Output the (x, y) coordinate of the center of the cell containing the given text.  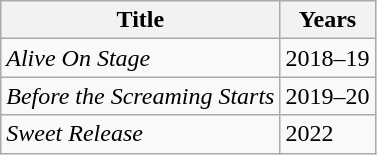
Before the Screaming Starts (140, 96)
2018–19 (328, 58)
Alive On Stage (140, 58)
2022 (328, 134)
2019–20 (328, 96)
Years (328, 20)
Sweet Release (140, 134)
Title (140, 20)
